For the text-containing cell, return its midpoint in (x, y) coordinate format. 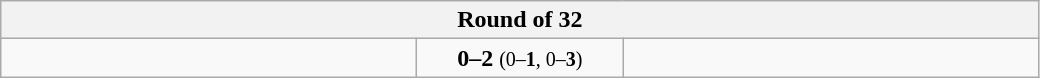
Round of 32 (520, 20)
0–2 (0–1, 0–3) (520, 58)
